Provide the (x, y) coordinate of the cell's center where the given text is located.  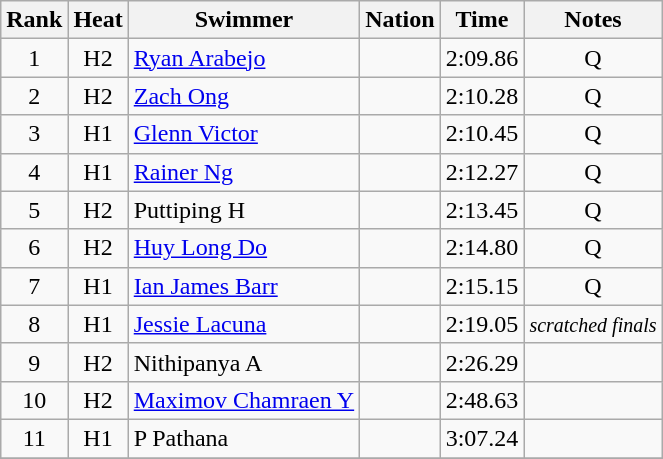
scratched finals (593, 324)
Huy Long Do (244, 248)
10 (34, 400)
2:10.45 (482, 134)
2:10.28 (482, 96)
P Pathana (244, 438)
2:15.15 (482, 286)
2:26.29 (482, 362)
Heat (98, 20)
2:14.80 (482, 248)
3:07.24 (482, 438)
Glenn Victor (244, 134)
9 (34, 362)
Nation (400, 20)
8 (34, 324)
3 (34, 134)
Time (482, 20)
7 (34, 286)
2 (34, 96)
Zach Ong (244, 96)
1 (34, 58)
Ian James Barr (244, 286)
Rainer Ng (244, 172)
Rank (34, 20)
11 (34, 438)
2:48.63 (482, 400)
2:13.45 (482, 210)
Nithipanya A (244, 362)
4 (34, 172)
2:19.05 (482, 324)
Swimmer (244, 20)
Puttiping H (244, 210)
2:09.86 (482, 58)
Ryan Arabejo (244, 58)
Notes (593, 20)
5 (34, 210)
Jessie Lacuna (244, 324)
2:12.27 (482, 172)
Maximov Chamraen Y (244, 400)
6 (34, 248)
